Search for the cell housing the specified text and yield its [X, Y] center coordinate. 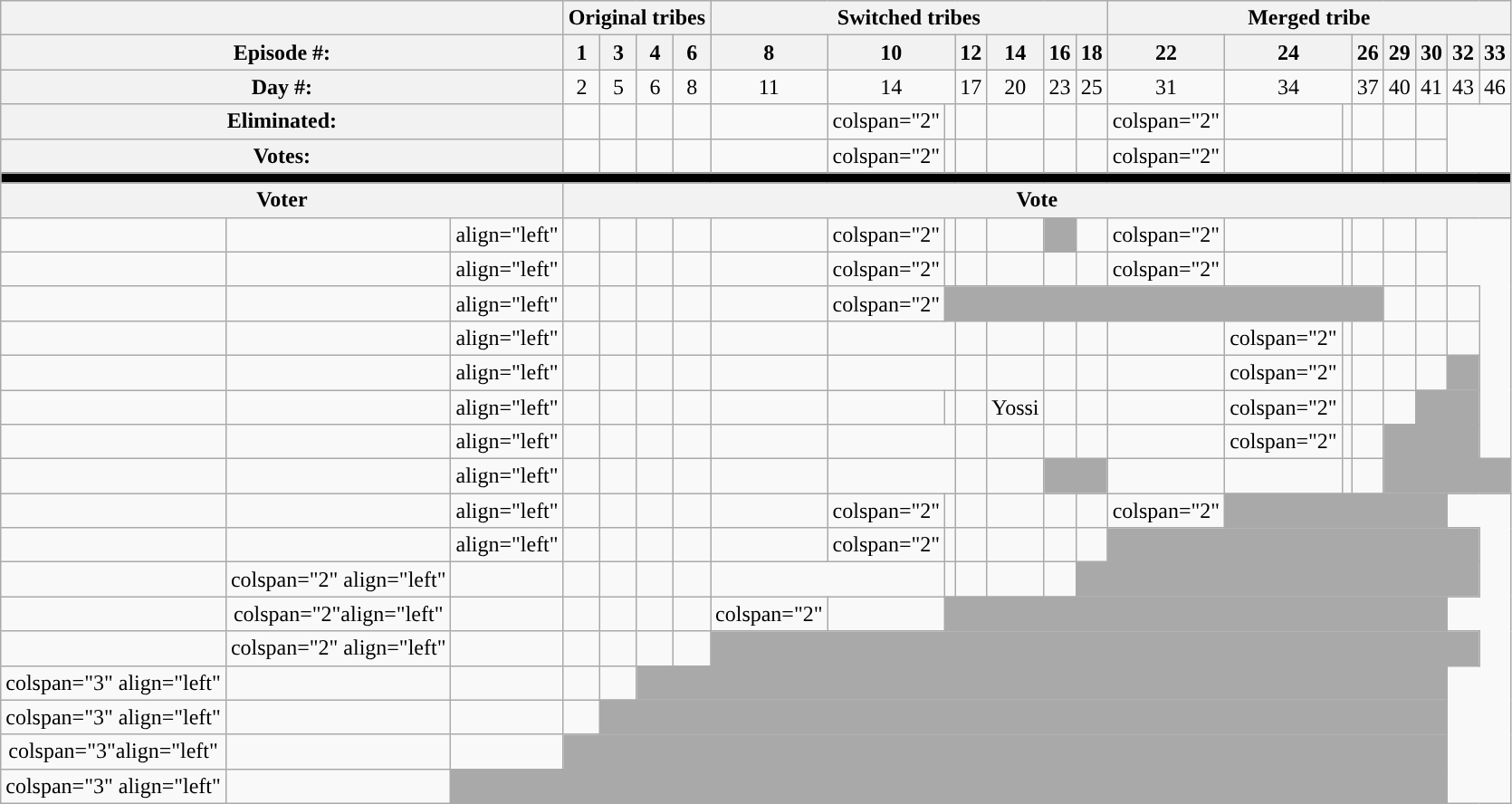
Day #: [282, 87]
25 [1092, 87]
41 [1431, 87]
4 [656, 53]
10 [891, 53]
5 [619, 87]
Votes: [282, 156]
31 [1166, 87]
Yossi [1016, 407]
2 [581, 87]
Merged tribe [1309, 18]
1 [581, 53]
17 [971, 87]
16 [1059, 53]
Episode #: [282, 53]
20 [1016, 87]
33 [1496, 53]
23 [1059, 87]
Switched tribes [909, 18]
24 [1289, 53]
29 [1400, 53]
11 [770, 87]
Vote [1037, 200]
32 [1463, 53]
37 [1367, 87]
40 [1400, 87]
22 [1166, 53]
18 [1092, 53]
Voter [282, 200]
26 [1367, 53]
30 [1431, 53]
Original tribes [636, 18]
Eliminated: [282, 121]
46 [1496, 87]
colspan="2"align="left" [339, 614]
43 [1463, 87]
12 [971, 53]
colspan="3"align="left" [114, 751]
34 [1289, 87]
3 [619, 53]
